Return [X, Y] of the center of cell containing provided text 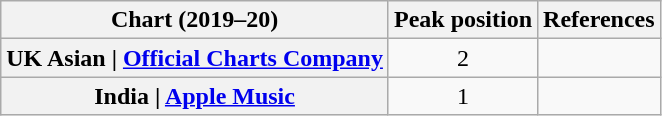
UK Asian | Official Charts Company [195, 58]
Peak position [462, 20]
2 [462, 58]
India | Apple Music [195, 96]
Chart (2019–20) [195, 20]
References [600, 20]
1 [462, 96]
